Output the [X, Y] coordinate of the center of the cell containing the given text.  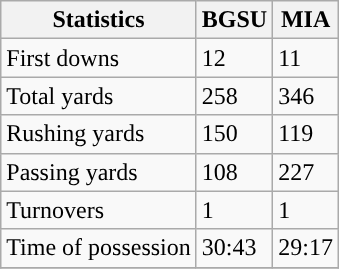
119 [306, 134]
Total yards [99, 96]
Turnovers [99, 210]
Rushing yards [99, 134]
258 [234, 96]
MIA [306, 20]
First downs [99, 58]
346 [306, 96]
Time of possession [99, 248]
150 [234, 134]
108 [234, 172]
BGSU [234, 20]
11 [306, 58]
30:43 [234, 248]
12 [234, 58]
29:17 [306, 248]
Statistics [99, 20]
227 [306, 172]
Passing yards [99, 172]
